Scan for the cell matching the given text and deliver its [x, y] coordinate at center. 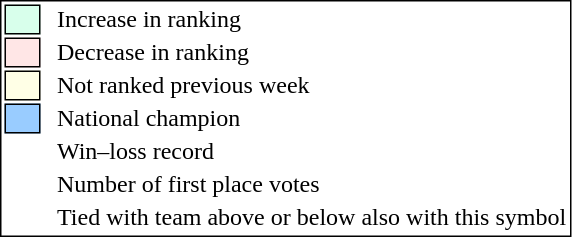
Tied with team above or below also with this symbol [312, 217]
Number of first place votes [312, 185]
Win–loss record [312, 151]
Increase in ranking [312, 19]
National champion [312, 119]
Not ranked previous week [312, 85]
Decrease in ranking [312, 53]
